Locate the cell with the specified text and output its [X, Y] center coordinate. 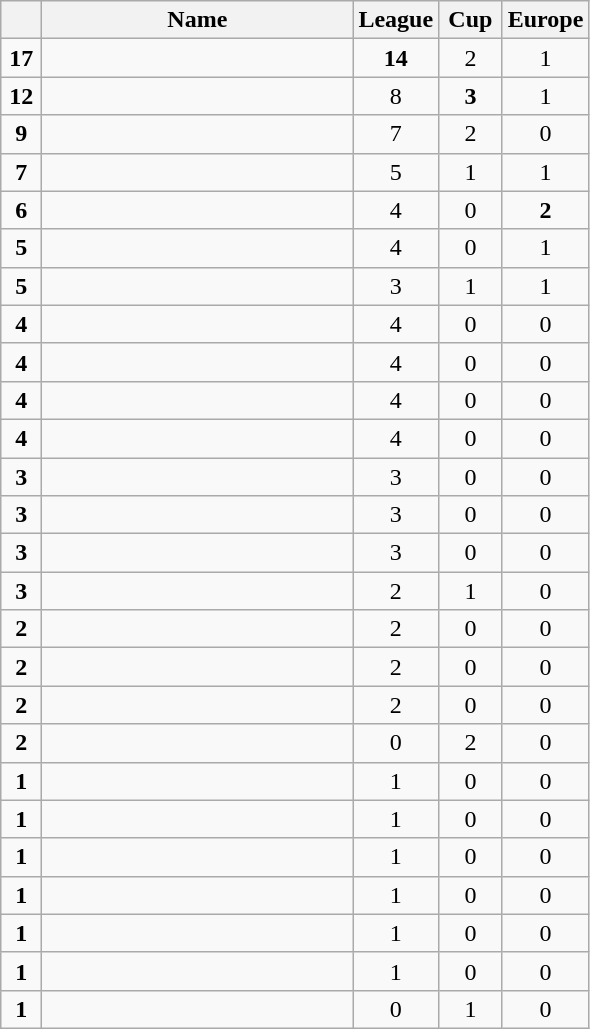
17 [22, 58]
14 [396, 58]
12 [22, 96]
Cup [471, 20]
6 [22, 210]
9 [22, 134]
Europe [546, 20]
8 [396, 96]
League [396, 20]
Name [198, 20]
